Identify which cell holds the provided text, then report its [x, y] central coordinate. 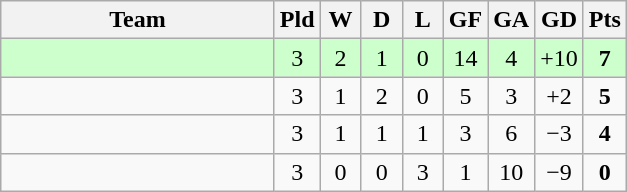
GF [465, 20]
L [422, 20]
Team [138, 20]
6 [512, 134]
GD [560, 20]
−3 [560, 134]
Pld [297, 20]
14 [465, 58]
7 [604, 58]
D [382, 20]
GA [512, 20]
+2 [560, 96]
−9 [560, 172]
10 [512, 172]
+10 [560, 58]
W [340, 20]
Pts [604, 20]
